Scan for the cell matching the given text and deliver its [X, Y] coordinate at center. 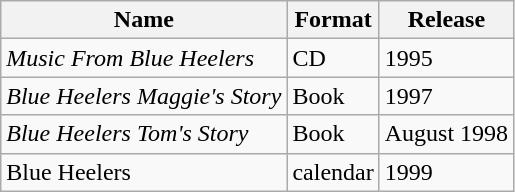
Blue Heelers Tom's Story [144, 134]
CD [333, 58]
Format [333, 20]
Blue Heelers Maggie's Story [144, 96]
Music From Blue Heelers [144, 58]
Release [446, 20]
1995 [446, 58]
Name [144, 20]
1997 [446, 96]
1999 [446, 172]
calendar [333, 172]
Blue Heelers [144, 172]
August 1998 [446, 134]
